Return the (x, y) coordinate for the center point of the cell that contains the specified text.  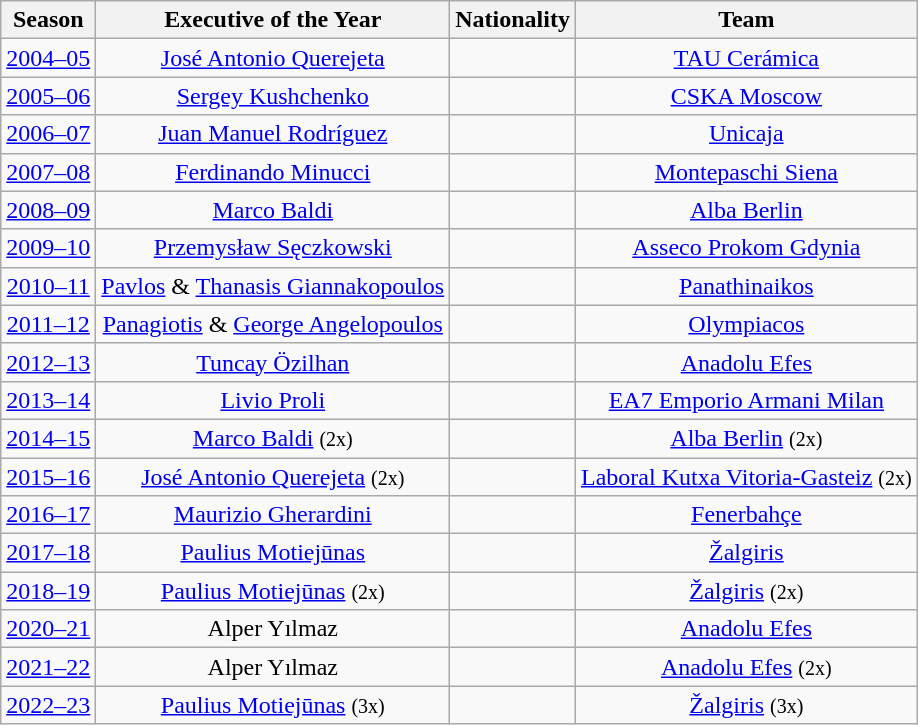
Žalgiris (3x) (746, 705)
EA7 Emporio Armani Milan (746, 400)
Tuncay Özilhan (273, 362)
2006–07 (48, 134)
Executive of the Year (273, 20)
2005–06 (48, 96)
José Antonio Querejeta (273, 58)
José Antonio Querejeta (2x) (273, 477)
TAU Cerámica (746, 58)
Žalgiris (746, 553)
2009–10 (48, 248)
2013–14 (48, 400)
Season (48, 20)
2021–22 (48, 667)
2022–23 (48, 705)
2016–17 (48, 515)
Olympiacos (746, 324)
Juan Manuel Rodríguez (273, 134)
Marco Baldi (2x) (273, 438)
Alba Berlin (2x) (746, 438)
2007–08 (48, 172)
Livio Proli (273, 400)
Paulius Motiejūnas (3x) (273, 705)
Panagiotis & George Angelopoulos (273, 324)
Unicaja (746, 134)
Panathinaikos (746, 286)
2010–11 (48, 286)
Pavlos & Thanasis Giannakopoulos (273, 286)
Žalgiris (2x) (746, 591)
Ferdinando Minucci (273, 172)
Przemysław Sęczkowski (273, 248)
Paulius Motiejūnas (273, 553)
Fenerbahçe (746, 515)
Asseco Prokom Gdynia (746, 248)
Montepaschi Siena (746, 172)
2012–13 (48, 362)
Sergey Kushchenko (273, 96)
2020–21 (48, 629)
Laboral Kutxa Vitoria-Gasteiz (2x) (746, 477)
Alba Berlin (746, 210)
Nationality (513, 20)
Marco Baldi (273, 210)
CSKA Moscow (746, 96)
Paulius Motiejūnas (2x) (273, 591)
Team (746, 20)
Anadolu Efes (2x) (746, 667)
2004–05 (48, 58)
2015–16 (48, 477)
2008–09 (48, 210)
2014–15 (48, 438)
2011–12 (48, 324)
Maurizio Gherardini (273, 515)
2018–19 (48, 591)
2017–18 (48, 553)
